From the cell containing the given text, extract its center point as (x, y) coordinate. 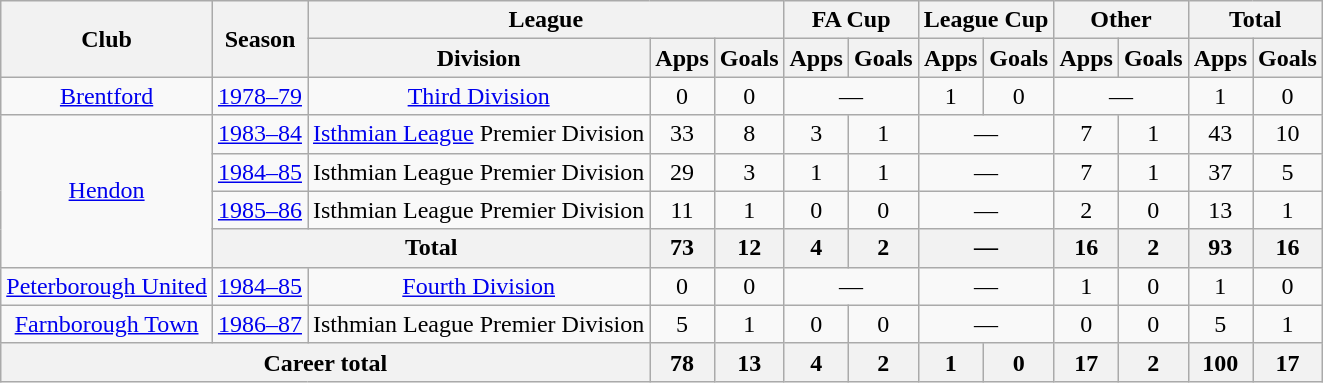
78 (682, 362)
12 (749, 248)
11 (682, 210)
1986–87 (260, 324)
Third Division (479, 96)
Other (1121, 20)
Club (107, 39)
43 (1220, 134)
93 (1220, 248)
10 (1288, 134)
Career total (326, 362)
100 (1220, 362)
Division (479, 58)
29 (682, 172)
73 (682, 248)
League (546, 20)
Hendon (107, 191)
League Cup (986, 20)
33 (682, 134)
Farnborough Town (107, 324)
Fourth Division (479, 286)
Peterborough United (107, 286)
8 (749, 134)
37 (1220, 172)
Season (260, 39)
Brentford (107, 96)
1985–86 (260, 210)
1983–84 (260, 134)
1978–79 (260, 96)
FA Cup (851, 20)
